Locate the cell with the specified text and output its [x, y] center coordinate. 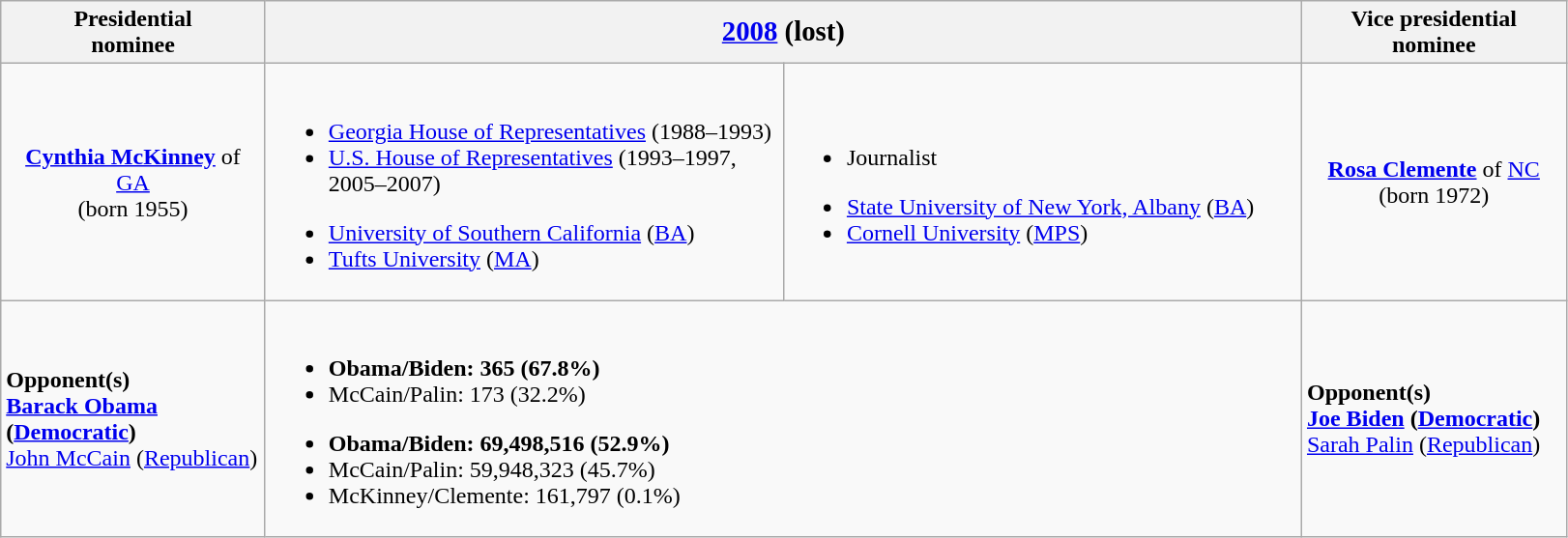
Rosa Clemente of NC(born 1972) [1434, 182]
2008 (lost) [783, 33]
Vice presidentialnominee [1434, 33]
Presidentialnominee [133, 33]
JournalistState University of New York, Albany (BA)Cornell University (MPS) [1042, 182]
Obama/Biden: 365 (67.8%)McCain/Palin: 173 (32.2%)Obama/Biden: 69,498,516 (52.9%)McCain/Palin: 59,948,323 (45.7%)McKinney/Clemente: 161,797 (0.1%) [783, 419]
Opponent(s)Joe Biden (Democratic)Sarah Palin (Republican) [1434, 419]
Cynthia McKinney of GA(born 1955) [133, 182]
Opponent(s)Barack Obama (Democratic)John McCain (Republican) [133, 419]
